Extract the (x, y) coordinate from the center of the cell holding the provided text.  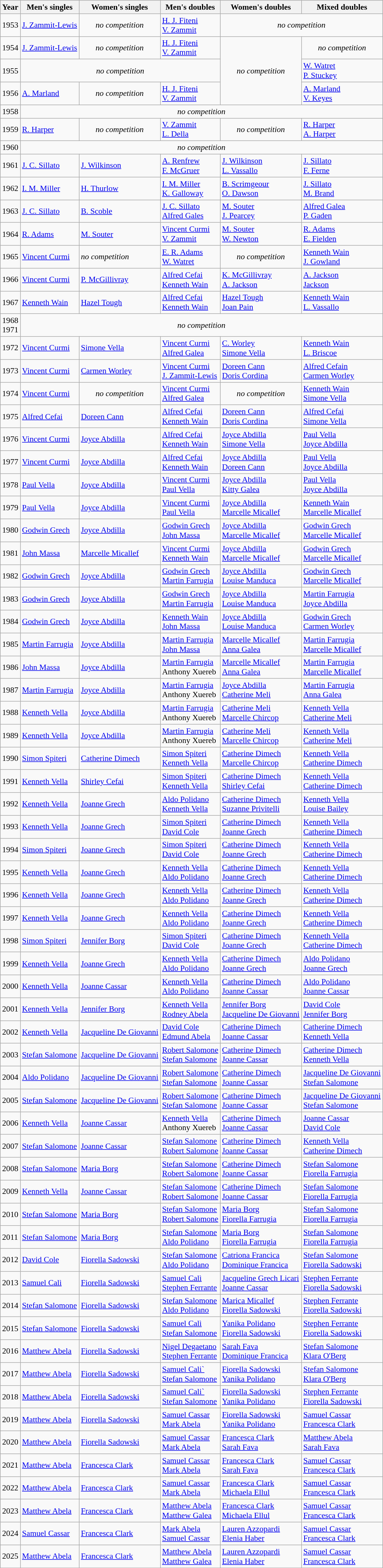
Vincent Curmi V. Zammit (190, 234)
1998 (10, 941)
A. Jackson Jackson (342, 280)
David Cole (50, 1260)
Yanika Polidano Fiorella Sadowski (261, 1329)
Sarah Fava Dominique Francica (261, 1351)
Kenneth Wain L. Vassallo (342, 302)
1999 (10, 964)
Alfred Cefain Carmen Worley (342, 371)
2017 (10, 1374)
Kenneth Vella Anthony Xuereb (190, 1123)
2001 (10, 1009)
1996 (10, 895)
Carmen Worley (120, 371)
1953 (10, 25)
Joyce Abdilla Catherine Meli (261, 690)
I. M. Miller K. Galloway (190, 189)
1973 (10, 371)
W. Watret P. Stuckey (342, 71)
1995 (10, 873)
2020 (10, 1443)
1988 (10, 713)
2025 (10, 1556)
1982 (10, 576)
Martin Farrugia Anna Galea (342, 690)
1990 (10, 759)
1985 (10, 645)
J. Wilkinson L. Vassallo (261, 166)
Men's singles (50, 7)
1983 (10, 599)
1994 (10, 850)
Simone Vella (120, 348)
Alfred Galea P. Gaden (342, 211)
Vincent Curmi Kenneth Wain (190, 553)
1963 (10, 211)
Vincent Curmi J. Zammit-Lewis (190, 371)
Joyce Abdilla Simone Vella (261, 439)
Nigel Degaetano Stephen Ferrante (190, 1351)
2019 (10, 1420)
Hazel Tough Joan Pain (261, 302)
Marcelle Micallef (120, 553)
Aldo Polidano Joanne Grech (342, 964)
Joyce Abdilla Kitty Galea (261, 485)
Alfred Cefai (50, 416)
J. Sillato F. Ferne (342, 166)
R. Adams (50, 234)
Mark Abela Samuel Cassar (190, 1534)
1972 (10, 348)
Hazel Tough (120, 302)
1964 (10, 234)
1962 (10, 189)
1980 (10, 530)
R. Harper A. Harper (342, 130)
2009 (10, 1191)
Alfred Cefai Simone Vella (342, 416)
19681971 (10, 325)
Women's doubles (261, 7)
1981 (10, 553)
Godwin Grech Carmen Worley (342, 621)
Kenneth Wain Simone Vella (342, 394)
1960 (10, 148)
1976 (10, 439)
1997 (10, 918)
2021 (10, 1465)
2002 (10, 1032)
E. R. Adams W. Watret (190, 257)
1979 (10, 508)
I. M. Miller (50, 189)
R. Adams E. Fielden (342, 234)
2013 (10, 1283)
Shirley Cefai (120, 781)
2006 (10, 1123)
2003 (10, 1055)
Kenneth Vella Louise Bailey (342, 804)
2008 (10, 1169)
K. McGillivray A. Jackson (261, 280)
2018 (10, 1396)
Godwin Grech John Massa (190, 530)
Kenneth Wain Marcelle Micallef (342, 508)
1986 (10, 667)
1955 (10, 71)
Martin Farrugia John Massa (190, 645)
1954 (10, 48)
1992 (10, 804)
C. Worley Simone Vella (261, 348)
Jacqueline Grech Licari Joanne Cassar (261, 1283)
2004 (10, 1078)
2016 (10, 1351)
Catherine Dimech Suzanne Privitelli (261, 804)
A. Marland V. Keyes (342, 93)
Jennifer Borg Jacqueline De Giovanni (261, 1009)
1989 (10, 736)
Year (10, 7)
2012 (10, 1260)
1966 (10, 280)
Marica Micallef Fiorella Sadowski (261, 1305)
1961 (10, 166)
Catherine Dimech Marcelle Chircop (261, 759)
V. Zammit L. Della (190, 130)
Kenneth Wain J. Gowland (342, 257)
Aldo Polidano Kenneth Vella (190, 804)
1991 (10, 781)
Joyce Abdilla Doreen Cann (261, 462)
M. Souter (120, 234)
2015 (10, 1329)
1956 (10, 93)
2011 (10, 1238)
1975 (10, 416)
Samuel Cassar (50, 1534)
Kenneth Wain L. Briscoe (342, 348)
Samuel Calì Stefan Salomone (190, 1329)
1984 (10, 621)
1974 (10, 394)
Stefan Salomone Fiorella Sadowski (342, 1260)
1977 (10, 462)
2007 (10, 1146)
Samuel Calì Stephen Ferrante (190, 1283)
Aldo Polidano Joanne Cassar (342, 986)
R. Harper (50, 130)
Matthew Abela Sarah Fava (342, 1443)
M. Souter W. Newton (261, 234)
Women's singles (120, 7)
B. Scoble (120, 211)
2023 (10, 1511)
J. Sillato M. Brand (342, 189)
J. C. Sillato Alfred Gales (190, 211)
B. Scrimgeour O. Dawson (261, 189)
Martin Farrugia Joyce Abdilla (342, 599)
Men's doubles (190, 7)
Kenneth Wain John Massa (190, 621)
P. McGillivray (120, 280)
Aldo Polidano (50, 1078)
M. Souter J. Pearcey (261, 211)
1993 (10, 827)
A. Marland (50, 93)
Samuel Calì (50, 1283)
A. Renfrew F. McGruer (190, 166)
Mixed doubles (342, 7)
1967 (10, 302)
2022 (10, 1488)
2010 (10, 1214)
H. Thurlow (120, 189)
Catherine Dimech (120, 759)
1965 (10, 257)
J. Wilkinson (120, 166)
1958 (10, 112)
Joanne Cassar David Cole (342, 1123)
Catherine Dimech Shirley Cefai (261, 781)
David Cole Jennifer Borg (342, 1009)
1978 (10, 485)
Doreen Cann (120, 416)
1959 (10, 130)
1987 (10, 690)
2014 (10, 1305)
Kenneth Wain (50, 302)
Catriona Francica Dominique Francica (261, 1260)
David Cole Edmund Abela (190, 1032)
Kenneth Vella Rodney Abela (190, 1009)
2000 (10, 986)
2024 (10, 1534)
2005 (10, 1100)
